Capture the cell that displays the provided text and extract its (X, Y) central coordinate. 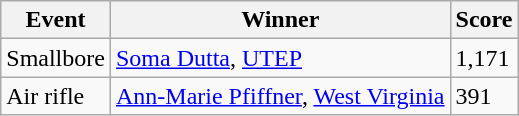
Ann-Marie Pfiffner, West Virginia (280, 96)
Air rifle (56, 96)
Event (56, 20)
Soma Dutta, UTEP (280, 58)
Winner (280, 20)
Score (484, 20)
Smallbore (56, 58)
1,171 (484, 58)
391 (484, 96)
